Return (X, Y) of the center of cell containing provided text 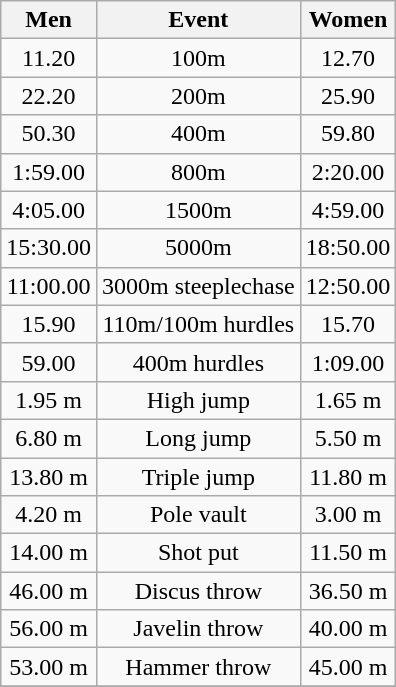
59.80 (348, 134)
110m/100m hurdles (198, 324)
46.00 m (49, 591)
1500m (198, 210)
4.20 m (49, 515)
Discus throw (198, 591)
Long jump (198, 438)
22.20 (49, 96)
Triple jump (198, 477)
6.80 m (49, 438)
15:30.00 (49, 248)
1.65 m (348, 400)
Men (49, 20)
2:20.00 (348, 172)
12.70 (348, 58)
13.80 m (49, 477)
4:59.00 (348, 210)
100m (198, 58)
200m (198, 96)
3000m steeplechase (198, 286)
Pole vault (198, 515)
11.80 m (348, 477)
Women (348, 20)
11:00.00 (49, 286)
15.90 (49, 324)
18:50.00 (348, 248)
12:50.00 (348, 286)
High jump (198, 400)
40.00 m (348, 629)
36.50 m (348, 591)
11.50 m (348, 553)
Event (198, 20)
400m hurdles (198, 362)
15.70 (348, 324)
59.00 (49, 362)
400m (198, 134)
11.20 (49, 58)
53.00 m (49, 667)
5000m (198, 248)
56.00 m (49, 629)
1.95 m (49, 400)
1:09.00 (348, 362)
45.00 m (348, 667)
3.00 m (348, 515)
Javelin throw (198, 629)
Shot put (198, 553)
Hammer throw (198, 667)
1:59.00 (49, 172)
14.00 m (49, 553)
800m (198, 172)
5.50 m (348, 438)
4:05.00 (49, 210)
25.90 (348, 96)
50.30 (49, 134)
